Pinpoint the cell where the given text exists, returning its (X, Y) midpoint coordinate. 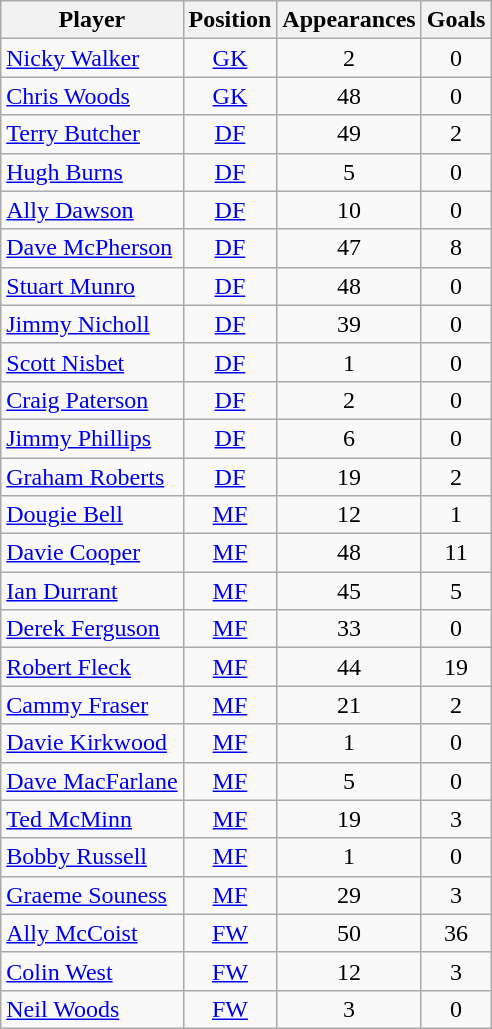
Davie Kirkwood (92, 743)
Cammy Fraser (92, 705)
Ian Durrant (92, 591)
Neil Woods (92, 1009)
Chris Woods (92, 96)
Dave MacFarlane (92, 781)
Appearances (349, 20)
33 (349, 629)
Jimmy Phillips (92, 438)
6 (349, 438)
Dougie Bell (92, 515)
Graeme Souness (92, 895)
10 (349, 210)
Stuart Munro (92, 286)
29 (349, 895)
Terry Butcher (92, 134)
Derek Ferguson (92, 629)
21 (349, 705)
8 (456, 248)
39 (349, 324)
Hugh Burns (92, 172)
Goals (456, 20)
Robert Fleck (92, 667)
Bobby Russell (92, 857)
36 (456, 933)
45 (349, 591)
Dave McPherson (92, 248)
Jimmy Nicholl (92, 324)
44 (349, 667)
50 (349, 933)
47 (349, 248)
Graham Roberts (92, 477)
Ally McCoist (92, 933)
49 (349, 134)
11 (456, 553)
Colin West (92, 971)
Craig Paterson (92, 400)
Nicky Walker (92, 58)
Scott Nisbet (92, 362)
Ally Dawson (92, 210)
Davie Cooper (92, 553)
Position (230, 20)
Ted McMinn (92, 819)
Player (92, 20)
